Return the (X, Y) coordinate for the center point of the cell that contains the specified text.  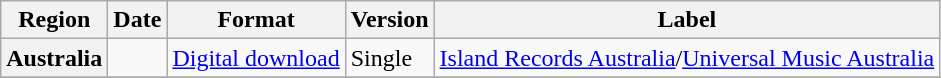
Single (390, 58)
Region (54, 20)
Label (687, 20)
Date (138, 20)
Digital download (256, 58)
Australia (54, 58)
Format (256, 20)
Version (390, 20)
Island Records Australia/Universal Music Australia (687, 58)
